Return (x, y) of the center of cell containing provided text 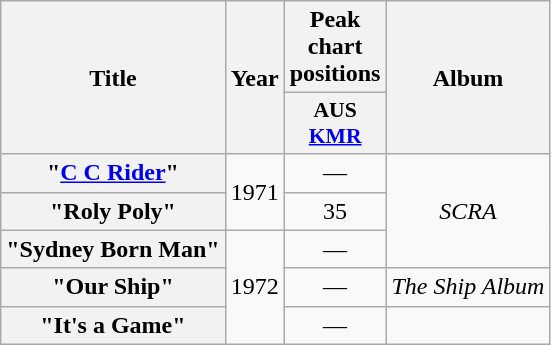
"C C Rider" (113, 173)
The Ship Album (468, 287)
1971 (254, 192)
Album (468, 78)
SCRA (468, 211)
35 (335, 211)
1972 (254, 287)
"Our Ship" (113, 287)
"Sydney Born Man" (113, 249)
"Roly Poly" (113, 211)
Peak chart positions (335, 47)
AUSKMR (335, 124)
Title (113, 78)
"It's a Game" (113, 325)
Year (254, 78)
